Find where the given text appears and provide that cell's center as (X, Y) coordinate. 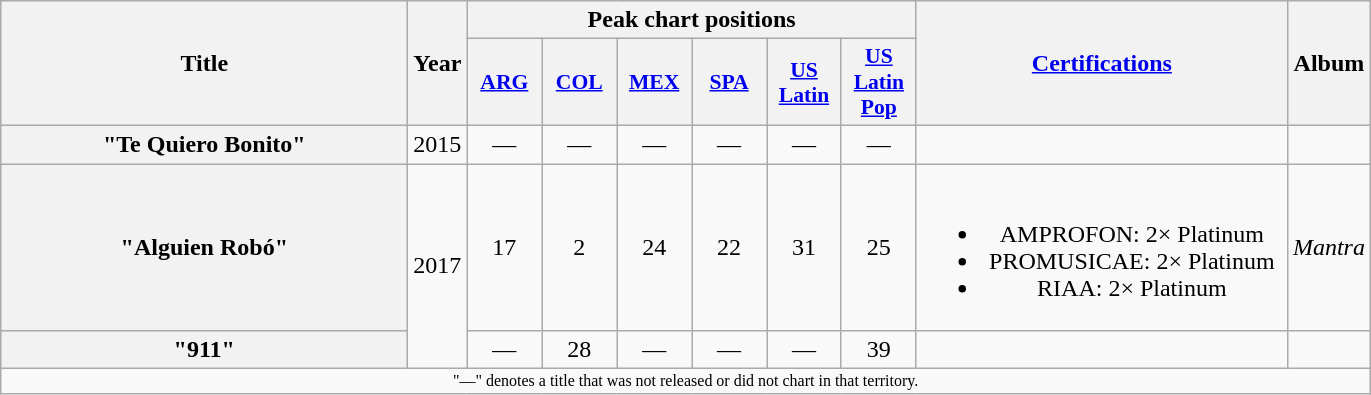
31 (804, 248)
22 (730, 248)
25 (878, 248)
2 (580, 248)
ARG (504, 82)
24 (654, 248)
SPA (730, 82)
28 (580, 350)
Album (1328, 64)
39 (878, 350)
USLatin (804, 82)
2017 (438, 266)
USLatinPop (878, 82)
"—" denotes a title that was not released or did not chart in that territory. (686, 381)
MEX (654, 82)
"911" (204, 350)
Mantra (1328, 248)
AMPROFON: 2× PlatinumPROMUSICAE: 2× PlatinumRIAA: 2× Platinum (1102, 248)
Peak chart positions (692, 20)
"Te Quiero Bonito" (204, 144)
Year (438, 64)
"Alguien Robó" (204, 248)
17 (504, 248)
Certifications (1102, 64)
COL (580, 82)
Title (204, 64)
2015 (438, 144)
